Extract the [X, Y] coordinate from the center of the cell holding the provided text.  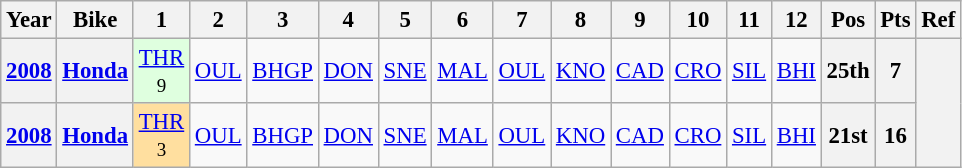
Year [29, 20]
THR9 [161, 72]
25th [848, 72]
Pos [848, 20]
11 [750, 20]
12 [796, 20]
Ref [938, 20]
THR3 [161, 136]
9 [640, 20]
16 [896, 136]
8 [581, 20]
3 [282, 20]
1 [161, 20]
4 [348, 20]
Pts [896, 20]
Bike [95, 20]
21st [848, 136]
5 [405, 20]
2 [218, 20]
10 [698, 20]
6 [462, 20]
